Return the (x, y) coordinate for the center point of the cell that contains the specified text.  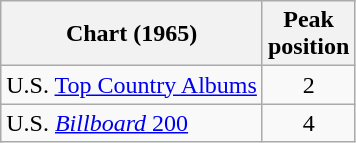
2 (308, 85)
U.S. Top Country Albums (132, 85)
Peakposition (308, 34)
Chart (1965) (132, 34)
U.S. Billboard 200 (132, 123)
4 (308, 123)
